From the cell containing the given text, extract its center point as (X, Y) coordinate. 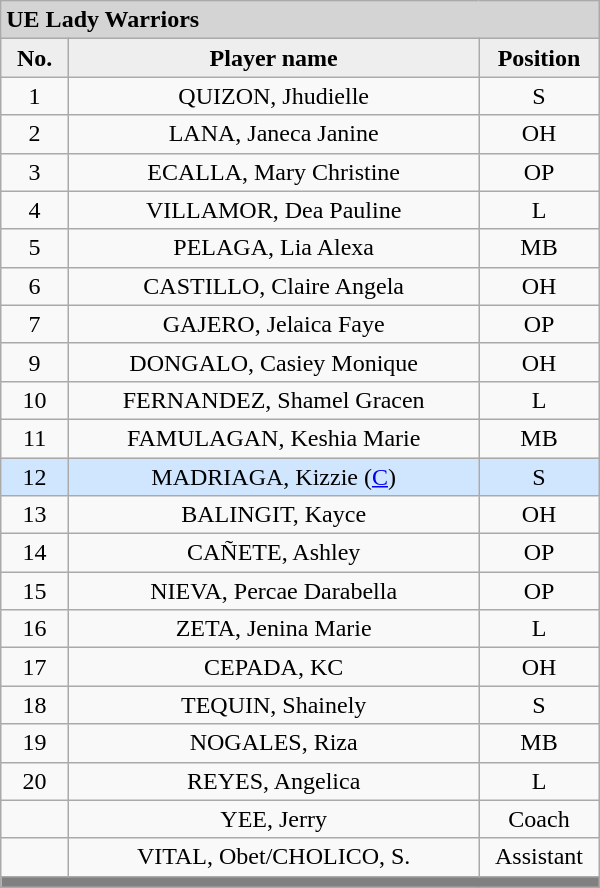
14 (35, 553)
13 (35, 515)
LANA, Janeca Janine (274, 134)
4 (35, 210)
PELAGA, Lia Alexa (274, 248)
CAÑETE, Ashley (274, 553)
5 (35, 248)
MADRIAGA, Kizzie (C) (274, 477)
ECALLA, Mary Christine (274, 172)
ZETA, Jenina Marie (274, 629)
No. (35, 58)
11 (35, 438)
CEPADA, KC (274, 667)
BALINGIT, Kayce (274, 515)
10 (35, 400)
UE Lady Warriors (300, 20)
YEE, Jerry (274, 819)
VILLAMOR, Dea Pauline (274, 210)
VITAL, Obet/CHOLICO, S. (274, 857)
Position (539, 58)
3 (35, 172)
NIEVA, Percae Darabella (274, 591)
DONGALO, Casiey Monique (274, 362)
16 (35, 629)
15 (35, 591)
18 (35, 705)
NOGALES, Riza (274, 743)
2 (35, 134)
QUIZON, Jhudielle (274, 96)
17 (35, 667)
Player name (274, 58)
9 (35, 362)
1 (35, 96)
REYES, Angelica (274, 781)
FERNANDEZ, Shamel Gracen (274, 400)
CASTILLO, Claire Angela (274, 286)
GAJERO, Jelaica Faye (274, 324)
20 (35, 781)
Coach (539, 819)
Assistant (539, 857)
19 (35, 743)
FAMULAGAN, Keshia Marie (274, 438)
7 (35, 324)
12 (35, 477)
TEQUIN, Shainely (274, 705)
6 (35, 286)
